Locate the cell with the specified text and output its (X, Y) center coordinate. 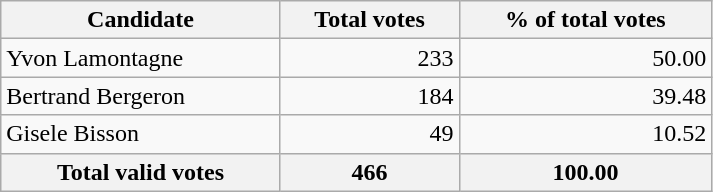
Bertrand Bergeron (140, 96)
466 (370, 172)
% of total votes (586, 20)
50.00 (586, 58)
49 (370, 134)
39.48 (586, 96)
100.00 (586, 172)
Total valid votes (140, 172)
184 (370, 96)
Candidate (140, 20)
Total votes (370, 20)
Gisele Bisson (140, 134)
233 (370, 58)
10.52 (586, 134)
Yvon Lamontagne (140, 58)
